Scan for the cell matching the given text and deliver its (X, Y) coordinate at center. 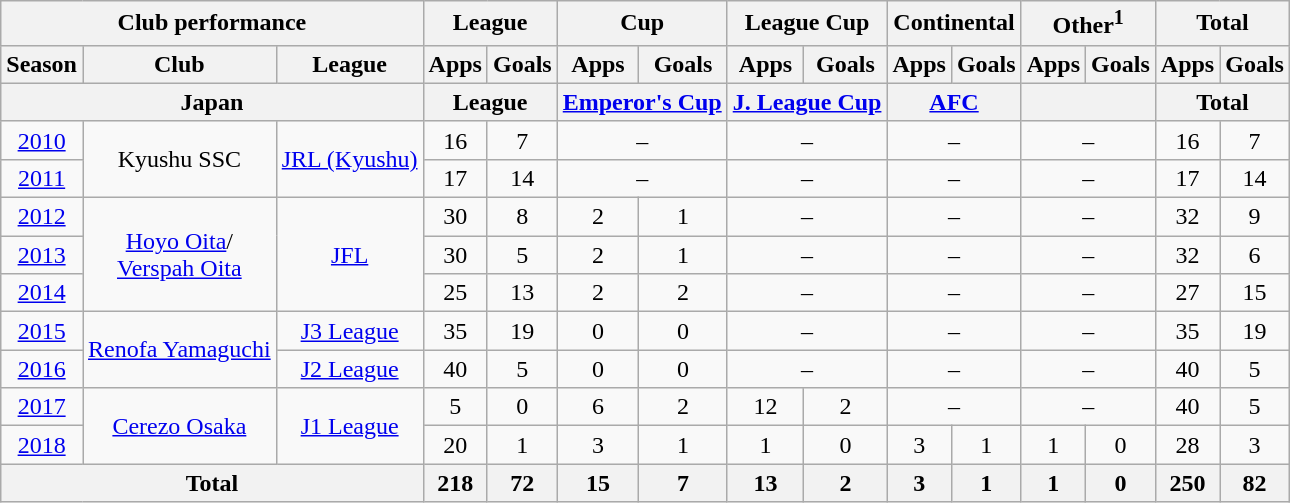
8 (522, 217)
82 (1255, 483)
2018 (42, 445)
Hoyo Oita/Verspah Oita (179, 255)
J. League Cup (807, 102)
JRL (Kyushu) (350, 159)
12 (766, 407)
Club performance (212, 24)
72 (522, 483)
Japan (212, 102)
20 (455, 445)
9 (1255, 217)
218 (455, 483)
J3 League (350, 331)
League Cup (807, 24)
JFL (350, 255)
Season (42, 64)
J2 League (350, 369)
Other1 (1088, 24)
2015 (42, 331)
Renofa Yamaguchi (179, 350)
2010 (42, 140)
2011 (42, 178)
J1 League (350, 426)
Continental (954, 24)
Cerezo Osaka (179, 426)
28 (1187, 445)
25 (455, 293)
2014 (42, 293)
2012 (42, 217)
Cup (642, 24)
250 (1187, 483)
Emperor's Cup (642, 102)
27 (1187, 293)
2017 (42, 407)
2016 (42, 369)
AFC (954, 102)
Kyushu SSC (179, 159)
2013 (42, 255)
Club (179, 64)
